Identify which cell holds the provided text, then report its (X, Y) central coordinate. 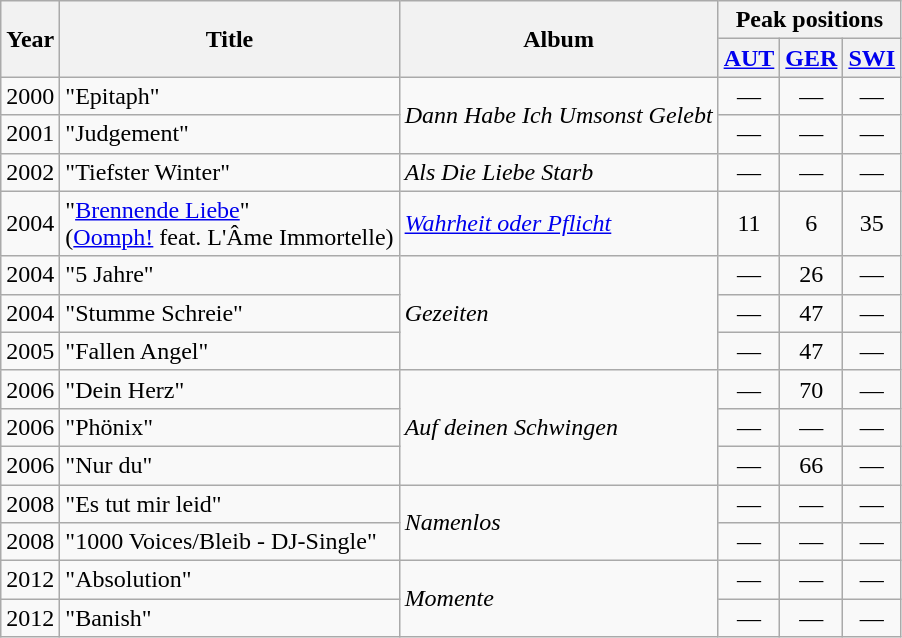
"Dein Herz" (230, 389)
"Nur du" (230, 465)
Year (30, 39)
Als Die Liebe Starb (558, 172)
"Epitaph" (230, 96)
2005 (30, 351)
35 (872, 224)
Momente (558, 599)
70 (812, 389)
"Phönix" (230, 427)
"Brennende Liebe"(Oomph! feat. L'Âme Immortelle) (230, 224)
"1000 Voices/Bleib - DJ-Single" (230, 542)
66 (812, 465)
"Fallen Angel" (230, 351)
Gezeiten (558, 313)
"Banish" (230, 618)
GER (812, 58)
Title (230, 39)
2000 (30, 96)
Peak positions (810, 20)
"5 Jahre" (230, 275)
AUT (749, 58)
Auf deinen Schwingen (558, 427)
26 (812, 275)
"Tiefster Winter" (230, 172)
"Es tut mir leid" (230, 503)
2002 (30, 172)
"Judgement" (230, 134)
Dann Habe Ich Umsonst Gelebt (558, 115)
Album (558, 39)
6 (812, 224)
Namenlos (558, 522)
2001 (30, 134)
Wahrheit oder Pflicht (558, 224)
SWI (872, 58)
"Absolution" (230, 580)
11 (749, 224)
"Stumme Schreie" (230, 313)
